Scan for the cell matching the given text and deliver its (X, Y) coordinate at center. 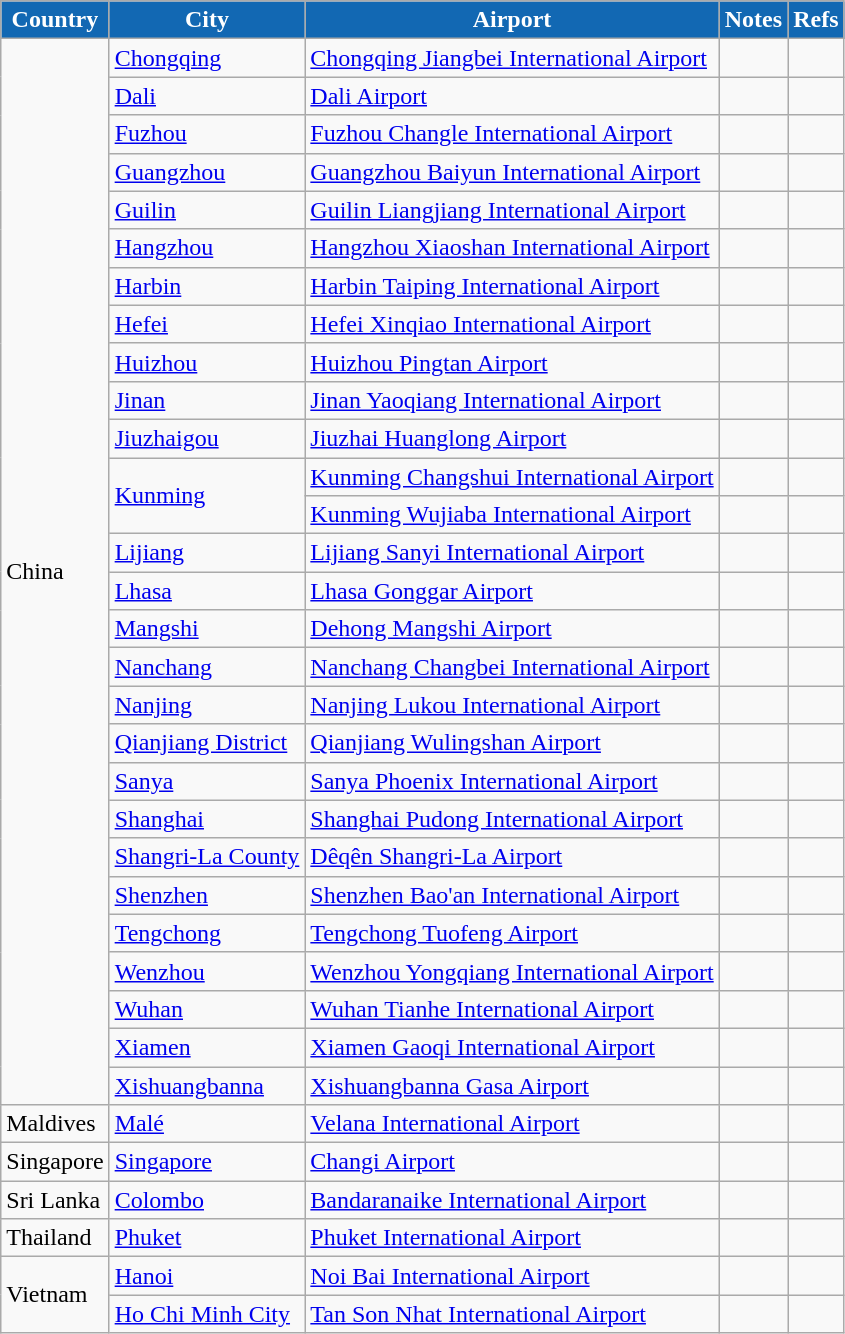
Nanjing Lukou International Airport (512, 705)
Phuket (207, 1238)
Kunming (207, 496)
Jiuzhai Huanglong Airport (512, 438)
Lijiang Sanyi International Airport (512, 553)
Maldives (55, 1124)
Jinan Yaoqiang International Airport (512, 400)
Mangshi (207, 629)
China (55, 572)
Malé (207, 1124)
Vietnam (55, 1295)
Huizhou Pingtan Airport (512, 362)
Chongqing (207, 58)
Refs (816, 20)
Xishuangbanna (207, 1085)
Hefei Xinqiao International Airport (512, 324)
Guangzhou (207, 172)
Qianjiang Wulingshan Airport (512, 743)
Notes (753, 20)
Bandaranaike International Airport (512, 1200)
Tengchong (207, 933)
Fuzhou (207, 134)
Huizhou (207, 362)
Shanghai Pudong International Airport (512, 819)
Ho Chi Minh City (207, 1314)
Guilin Liangjiang International Airport (512, 210)
Shangri-La County (207, 857)
Wuhan Tianhe International Airport (512, 1009)
Shanghai (207, 819)
Sanya Phoenix International Airport (512, 781)
Dêqên Shangri-La Airport (512, 857)
Nanchang (207, 667)
Tan Son Nhat International Airport (512, 1314)
Fuzhou Changle International Airport (512, 134)
Harbin (207, 286)
Harbin Taiping International Airport (512, 286)
Colombo (207, 1200)
Sanya (207, 781)
Lhasa Gonggar Airport (512, 591)
Hefei (207, 324)
Tengchong Tuofeng Airport (512, 933)
Shenzhen (207, 895)
Kunming Wujiaba International Airport (512, 515)
Country (55, 20)
Xishuangbanna Gasa Airport (512, 1085)
Jiuzhaigou (207, 438)
Qianjiang District (207, 743)
Lhasa (207, 591)
Dehong Mangshi Airport (512, 629)
Dali Airport (512, 96)
Jinan (207, 400)
Xiamen Gaoqi International Airport (512, 1047)
City (207, 20)
Velana International Airport (512, 1124)
Changi Airport (512, 1162)
Hanoi (207, 1276)
Hangzhou (207, 248)
Wenzhou Yongqiang International Airport (512, 971)
Nanchang Changbei International Airport (512, 667)
Guilin (207, 210)
Wenzhou (207, 971)
Wuhan (207, 1009)
Sri Lanka (55, 1200)
Phuket International Airport (512, 1238)
Xiamen (207, 1047)
Chongqing Jiangbei International Airport (512, 58)
Shenzhen Bao'an International Airport (512, 895)
Guangzhou Baiyun International Airport (512, 172)
Nanjing (207, 705)
Lijiang (207, 553)
Thailand (55, 1238)
Airport (512, 20)
Noi Bai International Airport (512, 1276)
Hangzhou Xiaoshan International Airport (512, 248)
Kunming Changshui International Airport (512, 477)
Dali (207, 96)
